Scan for the cell matching the given text and deliver its (X, Y) coordinate at center. 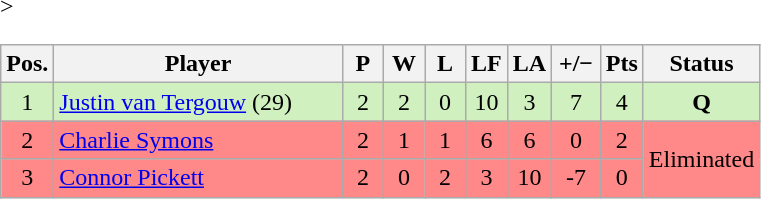
P (362, 64)
+/− (576, 64)
LF (487, 64)
4 (622, 102)
LA (529, 64)
Status (701, 64)
Justin van Tergouw (29) (198, 102)
Player (198, 64)
Eliminated (701, 159)
Connor Pickett (198, 178)
Pos. (28, 64)
-7 (576, 178)
W (404, 64)
Pts (622, 64)
Q (701, 102)
L (444, 64)
Charlie Symons (198, 140)
7 (576, 102)
